Capture the cell that displays the provided text and extract its (X, Y) central coordinate. 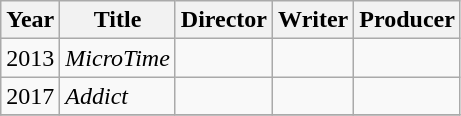
Producer (408, 20)
Addict (118, 96)
Writer (314, 20)
MicroTime (118, 58)
2013 (30, 58)
Title (118, 20)
2017 (30, 96)
Year (30, 20)
Director (224, 20)
